Return (X, Y) of the center of cell containing provided text 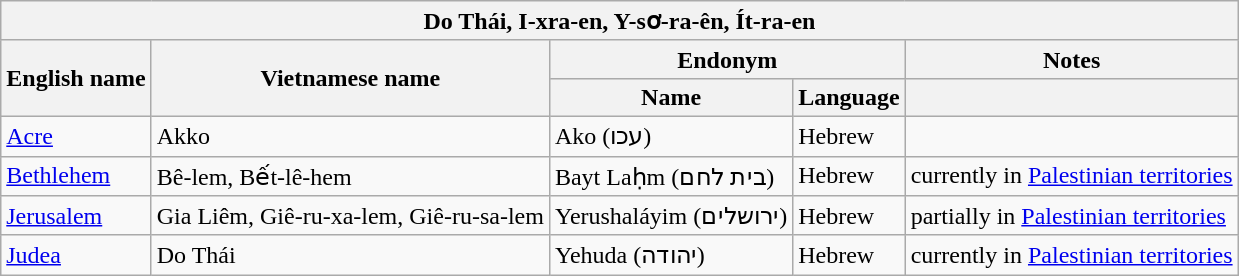
Endonym (727, 59)
Vietnamese name (350, 78)
Jerusalem (76, 216)
Name (670, 97)
Do Thái, I-xra-en, Y-sơ-ra-ên, Ít-ra-en (620, 21)
Akko (350, 136)
Language (849, 97)
English name (76, 78)
Notes (1072, 59)
Bethlehem (76, 176)
Ako (עכו) (670, 136)
Yerushaláyim (ירושלים) (670, 216)
Acre (76, 136)
Yehuda (יהודה) (670, 255)
Do Thái (350, 255)
Gia Liêm, Giê-ru-xa-lem, Giê-ru-sa-lem (350, 216)
Judea (76, 255)
partially in Palestinian territories (1072, 216)
Bê-lem, Bết-lê-hem (350, 176)
Bayt Laḥm (בית לחם) (670, 176)
